Pinpoint the cell where the given text exists, returning its (X, Y) midpoint coordinate. 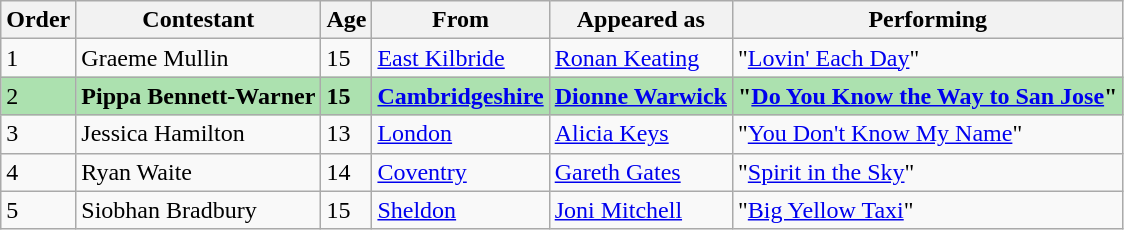
Ryan Waite (198, 172)
Joni Mitchell (640, 210)
Siobhan Bradbury (198, 210)
"Spirit in the Sky" (927, 172)
From (460, 20)
Sheldon (460, 210)
2 (38, 96)
Order (38, 20)
5 (38, 210)
London (460, 134)
Age (346, 20)
Contestant (198, 20)
East Kilbride (460, 58)
"Lovin' Each Day" (927, 58)
Appeared as (640, 20)
Cambridgeshire (460, 96)
Ronan Keating (640, 58)
4 (38, 172)
"Big Yellow Taxi" (927, 210)
Alicia Keys (640, 134)
Performing (927, 20)
13 (346, 134)
Pippa Bennett-Warner (198, 96)
Coventry (460, 172)
Gareth Gates (640, 172)
Dionne Warwick (640, 96)
"Do You Know the Way to San Jose" (927, 96)
1 (38, 58)
Jessica Hamilton (198, 134)
Graeme Mullin (198, 58)
3 (38, 134)
14 (346, 172)
"You Don't Know My Name" (927, 134)
